For the text-containing cell, return its midpoint in (x, y) coordinate format. 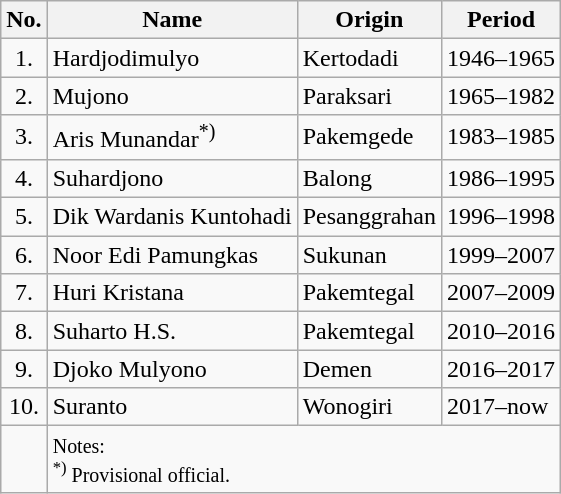
2007–2009 (500, 293)
3. (24, 138)
10. (24, 407)
Kertodadi (369, 58)
7. (24, 293)
Huri Kristana (172, 293)
9. (24, 369)
Aris Munandar*) (172, 138)
Noor Edi Pamungkas (172, 255)
2. (24, 96)
1999–2007 (500, 255)
5. (24, 217)
Sukunan (369, 255)
1. (24, 58)
Suhardjono (172, 178)
Balong (369, 178)
Period (500, 20)
Hardjodimulyo (172, 58)
2017–now (500, 407)
Notes:*) Provisional official. (304, 460)
Demen (369, 369)
Name (172, 20)
1986–1995 (500, 178)
6. (24, 255)
Wonogiri (369, 407)
Paraksari (369, 96)
8. (24, 331)
Suranto (172, 407)
1996–1998 (500, 217)
2016–2017 (500, 369)
Suharto H.S. (172, 331)
Pesanggrahan (369, 217)
No. (24, 20)
1983–1985 (500, 138)
Djoko Mulyono (172, 369)
Mujono (172, 96)
Dik Wardanis Kuntohadi (172, 217)
Pakemgede (369, 138)
Origin (369, 20)
1965–1982 (500, 96)
4. (24, 178)
2010–2016 (500, 331)
1946–1965 (500, 58)
